Return [X, Y] of the center of cell containing provided text 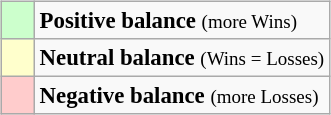
Positive balance (more Wins) [182, 21]
Neutral balance (Wins = Losses) [182, 58]
Negative balance (more Losses) [182, 96]
